Identify which cell holds the provided text, then report its [X, Y] central coordinate. 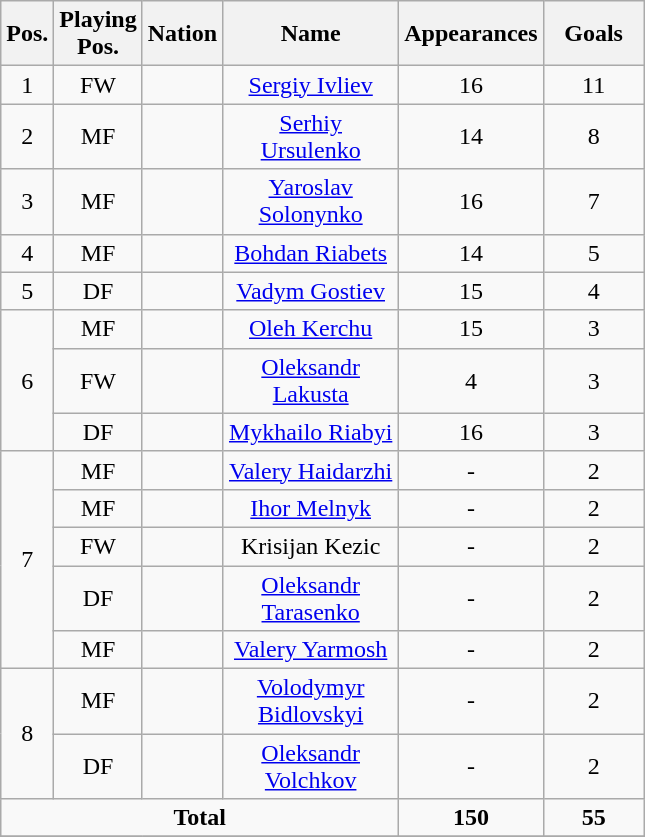
11 [594, 85]
55 [594, 818]
Ihor Melnyk [311, 508]
Oleksandr Volchkov [311, 766]
Appearances [471, 34]
Valery Yarmosh [311, 650]
6 [28, 380]
Mykhailo Riabyi [311, 432]
Valery Haidarzhi [311, 470]
Bohdan Riabets [311, 253]
Oleksandr Lakusta [311, 380]
Yaroslav Solonynko [311, 202]
Pos. [28, 34]
Goals [594, 34]
Oleh Kerchu [311, 329]
Vadym Gostiev [311, 291]
Playing Pos. [98, 34]
Name [311, 34]
Volodymyr Bidlovskyi [311, 702]
Oleksandr Tarasenko [311, 598]
Serhiy Ursulenko [311, 136]
1 [28, 85]
Sergiy Ivliev [311, 85]
Nation [182, 34]
150 [471, 818]
Krisijan Kezic [311, 546]
Total [200, 818]
